Extract the (X, Y) coordinate from the center of the cell holding the provided text.  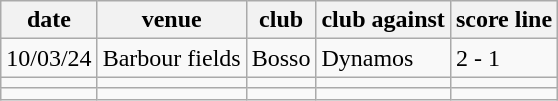
2 - 1 (504, 58)
venue (172, 20)
Dynamos (383, 58)
club against (383, 20)
Barbour fields (172, 58)
10/03/24 (49, 58)
score line (504, 20)
Bosso (281, 58)
date (49, 20)
club (281, 20)
